Output the [X, Y] coordinate of the center of the cell containing the given text.  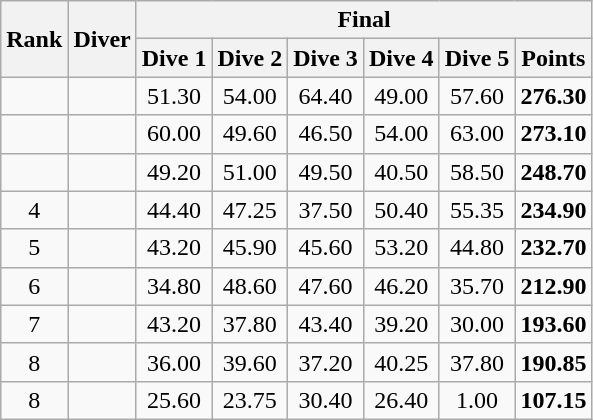
Dive 2 [250, 58]
248.70 [554, 172]
44.40 [174, 210]
46.50 [326, 134]
40.50 [401, 172]
Dive 4 [401, 58]
48.60 [250, 286]
53.20 [401, 248]
36.00 [174, 362]
30.00 [477, 324]
212.90 [554, 286]
58.50 [477, 172]
57.60 [477, 96]
25.60 [174, 400]
45.90 [250, 248]
107.15 [554, 400]
34.80 [174, 286]
273.10 [554, 134]
Dive 3 [326, 58]
30.40 [326, 400]
26.40 [401, 400]
35.70 [477, 286]
46.20 [401, 286]
37.50 [326, 210]
64.40 [326, 96]
39.60 [250, 362]
23.75 [250, 400]
190.85 [554, 362]
47.25 [250, 210]
55.35 [477, 210]
193.60 [554, 324]
49.20 [174, 172]
4 [34, 210]
Dive 1 [174, 58]
Points [554, 58]
6 [34, 286]
7 [34, 324]
276.30 [554, 96]
50.40 [401, 210]
49.00 [401, 96]
51.30 [174, 96]
Final [364, 20]
40.25 [401, 362]
51.00 [250, 172]
1.00 [477, 400]
Rank [34, 39]
Dive 5 [477, 58]
39.20 [401, 324]
43.40 [326, 324]
5 [34, 248]
232.70 [554, 248]
49.50 [326, 172]
47.60 [326, 286]
45.60 [326, 248]
49.60 [250, 134]
63.00 [477, 134]
44.80 [477, 248]
37.20 [326, 362]
60.00 [174, 134]
Diver [102, 39]
234.90 [554, 210]
